From the cell containing the given text, extract its center point as [X, Y] coordinate. 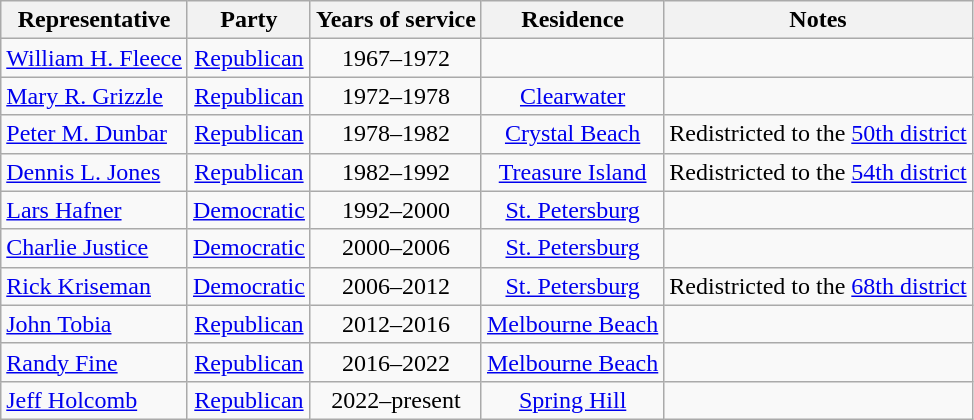
Years of service [396, 20]
1972–1978 [396, 96]
William H. Fleece [94, 58]
Redistricted to the 54th district [818, 172]
Spring Hill [572, 400]
John Tobia [94, 324]
Mary R. Grizzle [94, 96]
Representative [94, 20]
1978–1982 [396, 134]
Peter M. Dunbar [94, 134]
2022–present [396, 400]
2006–2012 [396, 286]
1992–2000 [396, 210]
1982–1992 [396, 172]
Lars Hafner [94, 210]
Jeff Holcomb [94, 400]
2000–2006 [396, 248]
Redistricted to the 68th district [818, 286]
Notes [818, 20]
Crystal Beach [572, 134]
1967–1972 [396, 58]
Party [248, 20]
Randy Fine [94, 362]
Charlie Justice [94, 248]
Treasure Island [572, 172]
2012–2016 [396, 324]
Residence [572, 20]
2016–2022 [396, 362]
Clearwater [572, 96]
Dennis L. Jones [94, 172]
Redistricted to the 50th district [818, 134]
Rick Kriseman [94, 286]
